From the cell containing the given text, extract its center point as (x, y) coordinate. 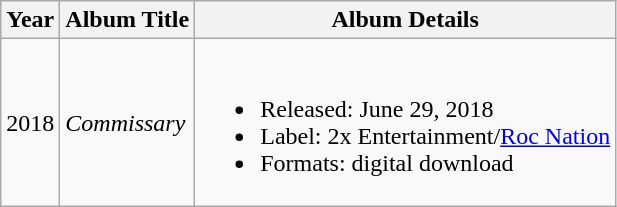
2018 (30, 122)
Year (30, 20)
Released: June 29, 2018Label: 2x Entertainment/Roc NationFormats: digital download (406, 122)
Album Details (406, 20)
Commissary (128, 122)
Album Title (128, 20)
